Capture the cell that displays the provided text and extract its (x, y) central coordinate. 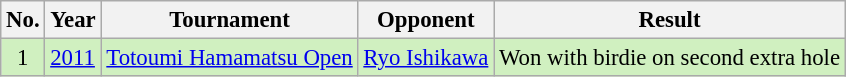
Ryo Ishikawa (426, 58)
Year (73, 20)
2011 (73, 58)
1 (23, 58)
Won with birdie on second extra hole (670, 58)
Totoumi Hamamatsu Open (230, 58)
Result (670, 20)
Opponent (426, 20)
Tournament (230, 20)
No. (23, 20)
